Locate the cell with the specified text and output its (x, y) center coordinate. 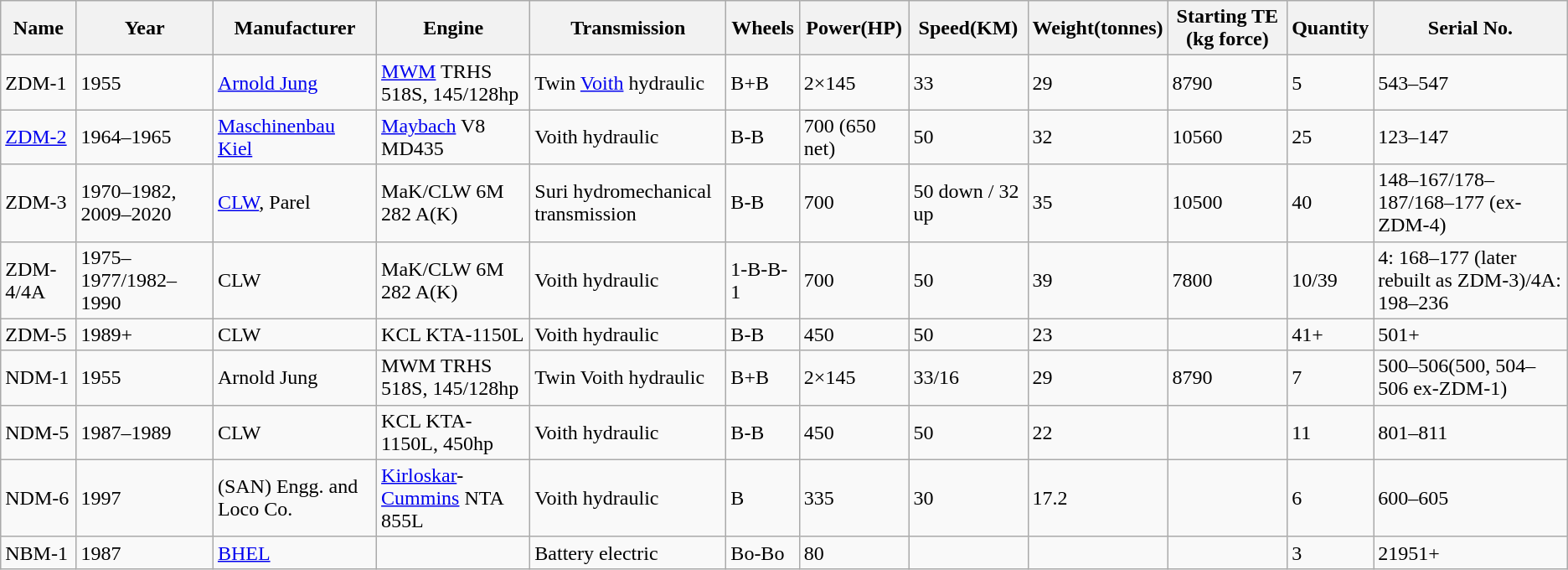
Maschinenbau Kiel (295, 137)
543–547 (1471, 82)
7 (1330, 377)
B (762, 498)
CLW, Parel (295, 203)
10/39 (1330, 280)
700 (650 net) (854, 137)
Year (145, 28)
NDM-1 (39, 377)
80 (854, 552)
5 (1330, 82)
Serial No. (1471, 28)
23 (1097, 334)
Quantity (1330, 28)
Manufacturer (295, 28)
500–506(500, 504–506 ex-ZDM-1) (1471, 377)
1989+ (145, 334)
1997 (145, 498)
KCL KTA-1150L (454, 334)
40 (1330, 203)
Name (39, 28)
32 (1097, 137)
801–811 (1471, 433)
ZDM-4/4A (39, 280)
ZDM-1 (39, 82)
Wheels (762, 28)
123–147 (1471, 137)
21951+ (1471, 552)
BHEL (295, 552)
25 (1330, 137)
(SAN) Engg. and Loco Co. (295, 498)
335 (854, 498)
50 down / 32 up (968, 203)
11 (1330, 433)
Suri hydromechanical transmission (628, 203)
1987 (145, 552)
22 (1097, 433)
1-B-B-1 (762, 280)
Starting TE (kg force) (1228, 28)
Transmission (628, 28)
Kirloskar-Cummins NTA 855L (454, 498)
Speed(KM) (968, 28)
Power(HP) (854, 28)
1975–1977/1982–1990 (145, 280)
33 (968, 82)
35 (1097, 203)
4: 168–177 (later rebuilt as ZDM-3)/4A: 198–236 (1471, 280)
Bo-Bo (762, 552)
41+ (1330, 334)
1970–1982, 2009–2020 (145, 203)
10560 (1228, 137)
10500 (1228, 203)
501+ (1471, 334)
6 (1330, 498)
ZDM-5 (39, 334)
1987–1989 (145, 433)
KCL KTA-1150L, 450hp (454, 433)
NBM-1 (39, 552)
17.2 (1097, 498)
ZDM-2 (39, 137)
1964–1965 (145, 137)
33/16 (968, 377)
600–605 (1471, 498)
Weight(tonnes) (1097, 28)
Battery electric (628, 552)
Maybach V8 MD435 (454, 137)
ZDM-3 (39, 203)
Engine (454, 28)
3 (1330, 552)
39 (1097, 280)
NDM-6 (39, 498)
NDM-5 (39, 433)
7800 (1228, 280)
30 (968, 498)
148–167/178–187/168–177 (ex-ZDM-4) (1471, 203)
